Scan for the cell matching the given text and deliver its [X, Y] coordinate at center. 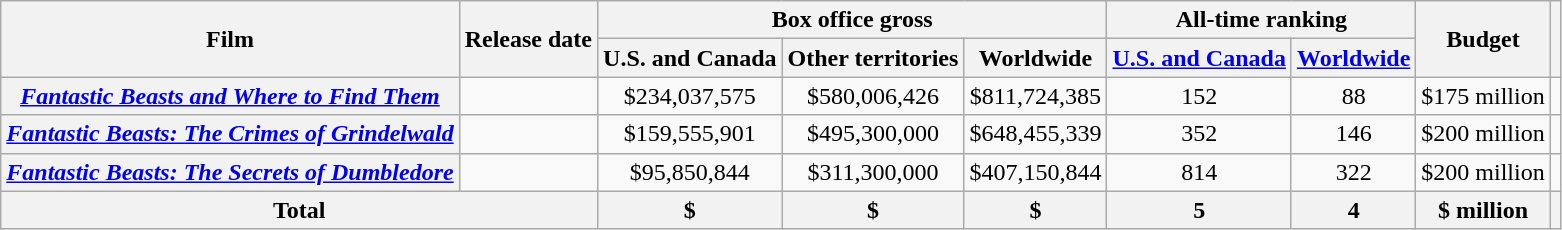
$ million [1483, 210]
322 [1353, 172]
$495,300,000 [873, 134]
4 [1353, 210]
$648,455,339 [1036, 134]
5 [1199, 210]
$580,006,426 [873, 96]
$234,037,575 [690, 96]
$811,724,385 [1036, 96]
Total [300, 210]
$407,150,844 [1036, 172]
814 [1199, 172]
88 [1353, 96]
Fantastic Beasts and Where to Find Them [230, 96]
$175 million [1483, 96]
146 [1353, 134]
Release date [528, 39]
$159,555,901 [690, 134]
Other territories [873, 58]
Fantastic Beasts: The Secrets of Dumbledore [230, 172]
$311,300,000 [873, 172]
Budget [1483, 39]
Fantastic Beasts: The Crimes of Grindelwald [230, 134]
352 [1199, 134]
Box office gross [852, 20]
152 [1199, 96]
$95,850,844 [690, 172]
Film [230, 39]
All-time ranking [1262, 20]
